Extract the [X, Y] coordinate from the center of the cell holding the provided text.  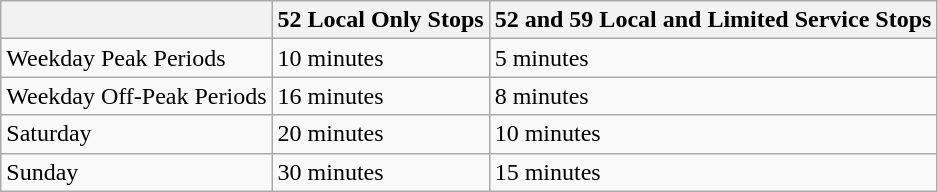
16 minutes [380, 96]
Weekday Peak Periods [136, 58]
52 Local Only Stops [380, 20]
20 minutes [380, 134]
30 minutes [380, 172]
Weekday Off-Peak Periods [136, 96]
Saturday [136, 134]
Sunday [136, 172]
5 minutes [713, 58]
52 and 59 Local and Limited Service Stops [713, 20]
8 minutes [713, 96]
15 minutes [713, 172]
